Capture the cell that displays the provided text and extract its (X, Y) central coordinate. 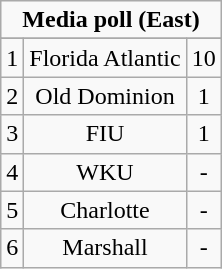
Charlotte (105, 210)
Media poll (East) (111, 20)
5 (12, 210)
10 (204, 58)
Florida Atlantic (105, 58)
Old Dominion (105, 96)
6 (12, 248)
WKU (105, 172)
2 (12, 96)
4 (12, 172)
FIU (105, 134)
3 (12, 134)
Marshall (105, 248)
